Determine the [x, y] coordinate at the center of the cell enclosing the given text.  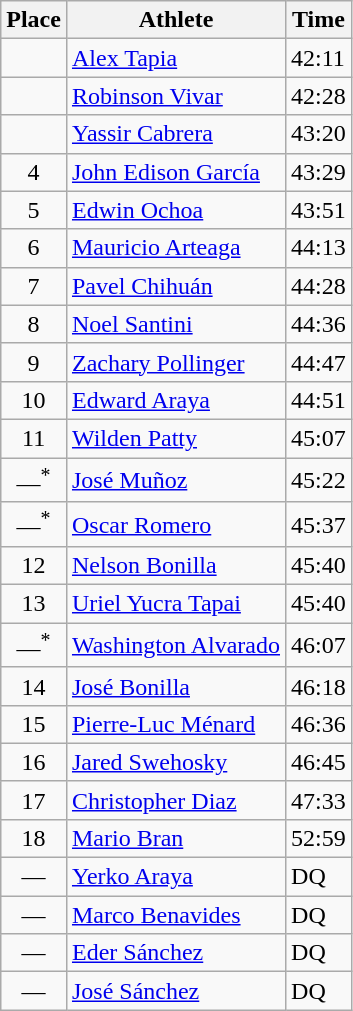
46:45 [319, 762]
Yerko Araya [176, 877]
José Bonilla [176, 686]
10 [34, 400]
43:20 [319, 134]
43:51 [319, 210]
14 [34, 686]
Uriel Yucra Tapai [176, 604]
17 [34, 800]
5 [34, 210]
46:18 [319, 686]
16 [34, 762]
Athlete [176, 20]
44:47 [319, 362]
12 [34, 566]
Eder Sánchez [176, 953]
Alex Tapia [176, 58]
Christopher Diaz [176, 800]
Edwin Ochoa [176, 210]
Zachary Pollinger [176, 362]
18 [34, 839]
Jared Swehosky [176, 762]
Wilden Patty [176, 438]
Robinson Vivar [176, 96]
47:33 [319, 800]
Place [34, 20]
Time [319, 20]
Mauricio Arteaga [176, 248]
45:07 [319, 438]
44:36 [319, 324]
43:29 [319, 172]
44:51 [319, 400]
45:22 [319, 480]
José Sánchez [176, 991]
4 [34, 172]
Noel Santini [176, 324]
8 [34, 324]
Oscar Romero [176, 524]
46:36 [319, 724]
Yassir Cabrera [176, 134]
44:28 [319, 286]
46:07 [319, 646]
José Muñoz [176, 480]
Nelson Bonilla [176, 566]
52:59 [319, 839]
42:11 [319, 58]
42:28 [319, 96]
John Edison García [176, 172]
Pierre-Luc Ménard [176, 724]
15 [34, 724]
Edward Araya [176, 400]
11 [34, 438]
6 [34, 248]
Marco Benavides [176, 915]
45:37 [319, 524]
9 [34, 362]
Washington Alvarado [176, 646]
13 [34, 604]
Mario Bran [176, 839]
7 [34, 286]
44:13 [319, 248]
Pavel Chihuán [176, 286]
